Scan for the cell matching the given text and deliver its [x, y] coordinate at center. 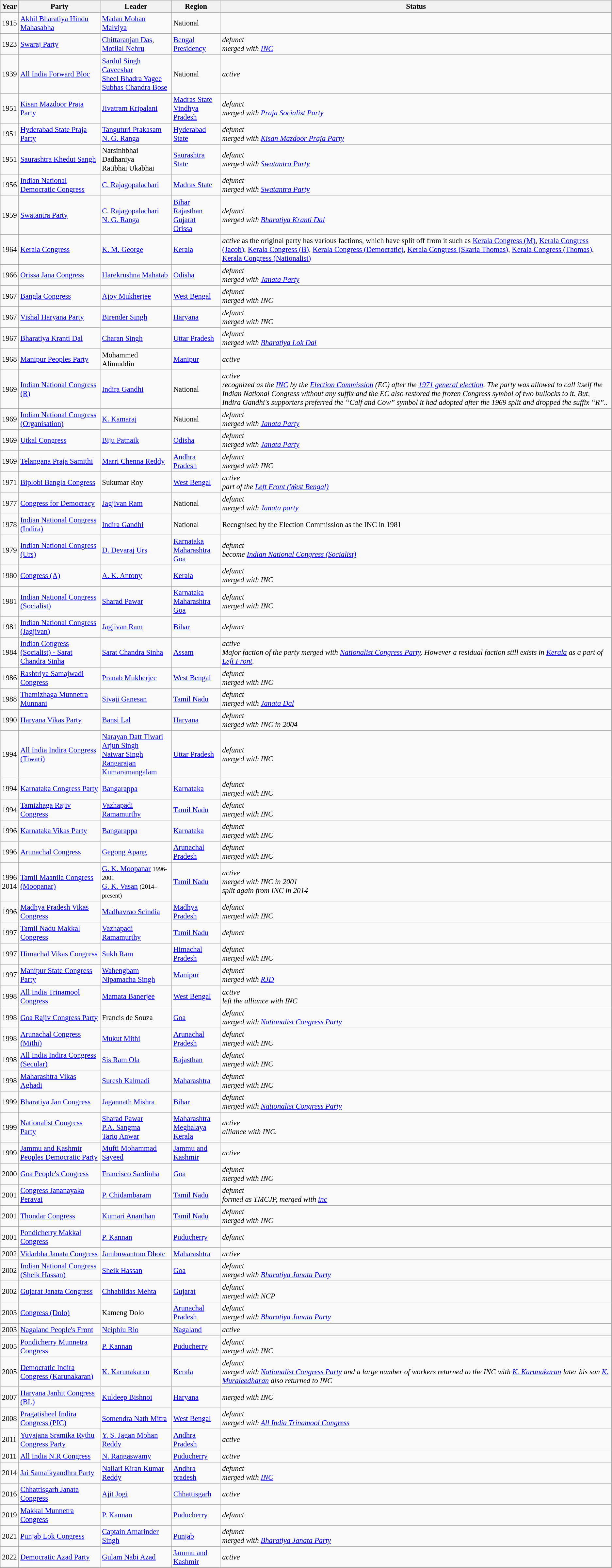
Swaraj Party [59, 44]
All India Forward Bloc [59, 74]
Madhya Pradesh Vikas Congress [59, 912]
Punjab [196, 1536]
defunctmerged with NCP [416, 1292]
1959 [9, 215]
Madras StateVindhya Pradesh [196, 108]
Kuldeep Bishnoi [136, 1397]
Democratic Azad Party [59, 1557]
Thamizhaga Munnetra Munnani [59, 699]
1956 [9, 185]
Congress (Dolo) [59, 1313]
Haryana Janhit Congress (BL) [59, 1397]
defunctmerged with RJD [416, 975]
activepart of the Left Front (West Bengal) [416, 482]
Karnataka Congress Party [59, 789]
Suresh Kalmadi [136, 1081]
1915 [9, 24]
defunctmerged with Janata Dal [416, 699]
Pragatisheel Indira Congress (PIC) [59, 1419]
1977 [9, 504]
All India Indira Congress (Secular) [59, 1059]
defunctmerged with Praja Socialist Party [416, 108]
Sukumar Roy [136, 482]
1986 [9, 678]
defunctmerged with Bharatiya Lok Dal [416, 338]
1988 [9, 699]
MaharashtraMeghalayaKerala [196, 1127]
defunctformed as TMCJP, merged with inc [416, 1195]
Himachal Pradesh [196, 954]
Indian National Congress (Organisation) [59, 419]
Narsinhbhai DadhaniyaRatibhai Ukabhai [136, 159]
activeleft the alliance with INC [416, 997]
Sheik Hassan [136, 1270]
Status [416, 7]
Maharashtra Vikas Aghadi [59, 1081]
19962014 [9, 882]
Jambuwantrao Dhote [136, 1254]
activeMajor faction of the party merged with Nationalist Congress Party. However a residual faction still exists in Kerala as a part of Left Front. [416, 652]
Tanguturi PrakasamN. G. Ranga [136, 134]
Francis de Souza [136, 1017]
activemerged with INC in 2001split again from INC in 2014 [416, 882]
Akhil Bharatiya Hindu Mahasabha [59, 24]
Jivatram Kripalani [136, 108]
1980 [9, 576]
Mamata Banerjee [136, 997]
K. Kamaraj [136, 419]
1939 [9, 74]
Hyderabad State [196, 134]
Sarat Chandra Sinha [136, 652]
Mukut Mithi [136, 1038]
Tamizhaga Rajiv Congress [59, 810]
Yuvajana Sramika Rythu Congress Party [59, 1440]
Rajasthan [196, 1059]
P. Chidambaram [136, 1195]
Gegong Apang [136, 852]
Gujarat Janata Congress [59, 1292]
Kisan Mazdoor Praja Party [59, 108]
merged with INC [416, 1397]
Pondicherry Munnetra Congress [59, 1346]
Assam [196, 652]
Tamil Maanila Congress (Moopanar) [59, 882]
Sis Ram Ola [136, 1059]
1979 [9, 550]
1978 [9, 525]
Tamil Nadu Makkal Congress [59, 933]
Francisco Sardinha [136, 1174]
Manipur State Congress Party [59, 975]
D. Devaraj Urs [136, 550]
Gulam Nabi Azad [136, 1557]
Charan Singh [136, 338]
Somendra Nath Mitra [136, 1419]
Bansi Lal [136, 720]
Pondicherry Makkal Congress [59, 1237]
Haryana Vikas Party [59, 720]
Goa Rajiv Congress Party [59, 1017]
Narayan Datt TiwariArjun SinghNatwar SinghRangarajan Kumaramangalam [136, 754]
Leader [136, 7]
Indian Congress (Socialist) - Sarat Chandra Sinha [59, 652]
Bengal Presidency [196, 44]
Marri Chenna Reddy [136, 461]
Bangla Congress [59, 296]
defunctbecome Indian National Congress (Socialist) [416, 550]
1964 [9, 249]
Nationalist Congress Party [59, 1127]
Manipur Peoples Party [59, 359]
Rashtriya Samajwadi Congress [59, 678]
G. K. Moopanar 1996-2001G. K. Vasan (2014–present) [136, 882]
Chhattisgarh Janata Congress [59, 1494]
Indian National Congress (R) [59, 389]
Madras State [196, 185]
Indian National Democratic Congress [59, 185]
Saurashtra Khedut Sangh [59, 159]
defunctmerged with INC in 2004 [416, 720]
Pranab Mukherjee [136, 678]
Madhya Pradesh [196, 912]
2019 [9, 1515]
Y. S. Jagan Mohan Reddy [136, 1440]
2008 [9, 1419]
Vidarbha Janata Congress [59, 1254]
All India N.R Congress [59, 1456]
Party [59, 7]
1984 [9, 652]
Year [9, 7]
Telangana Praja Samithi [59, 461]
Arunachal Congress [59, 852]
Sharad Pawar [136, 601]
Nagaland People's Front [59, 1329]
Region [196, 7]
Kameng Dolo [136, 1313]
defunctmerged with All India Trinamool Congress [416, 1419]
1968 [9, 359]
K. Karunakaran [136, 1372]
Neiphiu Rio [136, 1329]
Madhavrao Scindia [136, 912]
1971 [9, 482]
2021 [9, 1536]
Ajit Jogi [136, 1494]
Vishal Haryana Party [59, 317]
Jai Samaikyandhra Party [59, 1473]
Ajoy Mukherjee [136, 296]
C. Rajagopalachari [136, 185]
Congress for Democracy [59, 504]
A. K. Antony [136, 576]
Birender Singh [136, 317]
Recognised by the Election Commission as the INC in 1981 [416, 525]
Sardul Singh CaveesharSheel Bhadra YageeSubhas Chandra Bose [136, 74]
Chittaranjan Das, Motilal Nehru [136, 44]
active alliance with INC. [416, 1127]
All India Trinamool Congress [59, 997]
BiharRajasthanGujaratOrissa [196, 215]
Jammu and Kashmir Peoples Democratic Party [59, 1153]
defunctmerged with Kisan Mazdoor Praja Party [416, 134]
2007 [9, 1397]
defunctmerged with Bharatiya Kranti Dal [416, 215]
Orissa Jana Congress [59, 275]
Sivaji Ganesan [136, 699]
Utkal Congress [59, 440]
Captain Amarinder Singh [136, 1536]
Sukh Ram [136, 954]
Himachal Vikas Congress [59, 954]
Makkal Munnetra Congress [59, 1515]
Biju Patnaik [136, 440]
N. Rangaswamy [136, 1456]
C. RajagopalachariN. G. Ranga [136, 215]
1990 [9, 720]
1923 [9, 44]
Democratic Indira Congress (Karunakaran) [59, 1372]
2022 [9, 1557]
Bharatiya Jan Congress [59, 1102]
Kerala Congress [59, 249]
2000 [9, 1174]
Indian National Congress (Sheik Hassan) [59, 1270]
Bharatiya Kranti Dal [59, 338]
Kumari Ananthan [136, 1216]
Thondar Congress [59, 1216]
Indian National Congress (Indira) [59, 525]
Congress (A) [59, 576]
1966 [9, 275]
Indian National Congress (Jagjivan) [59, 627]
Indian National Congress (Socialist) [59, 601]
Wahengbam Nipamacha Singh [136, 975]
Jagannath Mishra [136, 1102]
2016 [9, 1494]
Sharad PawarP.A. SangmaTariq Anwar [136, 1127]
All India Indira Congress (Tiwari) [59, 754]
Goa People's Congress [59, 1174]
Biplobi Bangla Congress [59, 482]
Harekrushna Mahatab [136, 275]
Punjab Lok Congress [59, 1536]
Arunachal Congress (Mithi) [59, 1038]
Nagaland [196, 1329]
Saurashtra State [196, 159]
Andhra pradesh [196, 1473]
defunctmerged with Janata party [416, 504]
2014 [9, 1473]
Chhattisgarh [196, 1494]
Karnataka Vikas Party [59, 831]
Nallari Kiran Kumar Reddy [136, 1473]
Mohammed Alimuddin [136, 359]
Indian National Congress (Urs) [59, 550]
Congress Jananayaka Peravai [59, 1195]
Hyderabad State Praja Party [59, 134]
Gujarat [196, 1292]
Madan Mohan Malviya [136, 24]
Chhabildas Mehta [136, 1292]
Mufti Mohammad Sayeed [136, 1153]
Swatantra Party [59, 215]
K. M. George [136, 249]
